Provide the [X, Y] coordinate of the cell's center where the given text is located.  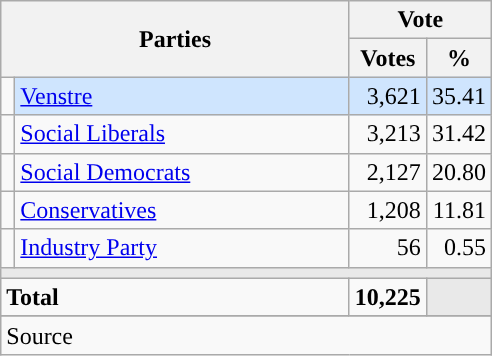
3,621 [388, 96]
Social Democrats [182, 172]
3,213 [388, 134]
Parties [176, 39]
1,208 [388, 210]
Venstre [182, 96]
Conservatives [182, 210]
Votes [388, 58]
2,127 [388, 172]
20.80 [458, 172]
Social Liberals [182, 134]
31.42 [458, 134]
35.41 [458, 96]
% [458, 58]
56 [388, 248]
10,225 [388, 297]
11.81 [458, 210]
0.55 [458, 248]
Industry Party [182, 248]
Total [176, 297]
Source [246, 335]
Vote [420, 20]
